Search for the cell housing the specified text and yield its [x, y] center coordinate. 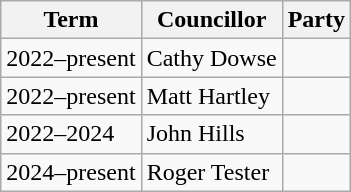
John Hills [212, 134]
Cathy Dowse [212, 58]
Matt Hartley [212, 96]
Term [71, 20]
Party [316, 20]
2022–2024 [71, 134]
Roger Tester [212, 172]
Councillor [212, 20]
2024–present [71, 172]
